Detect which cell encompasses the target text, then output its (x, y) center coordinate. 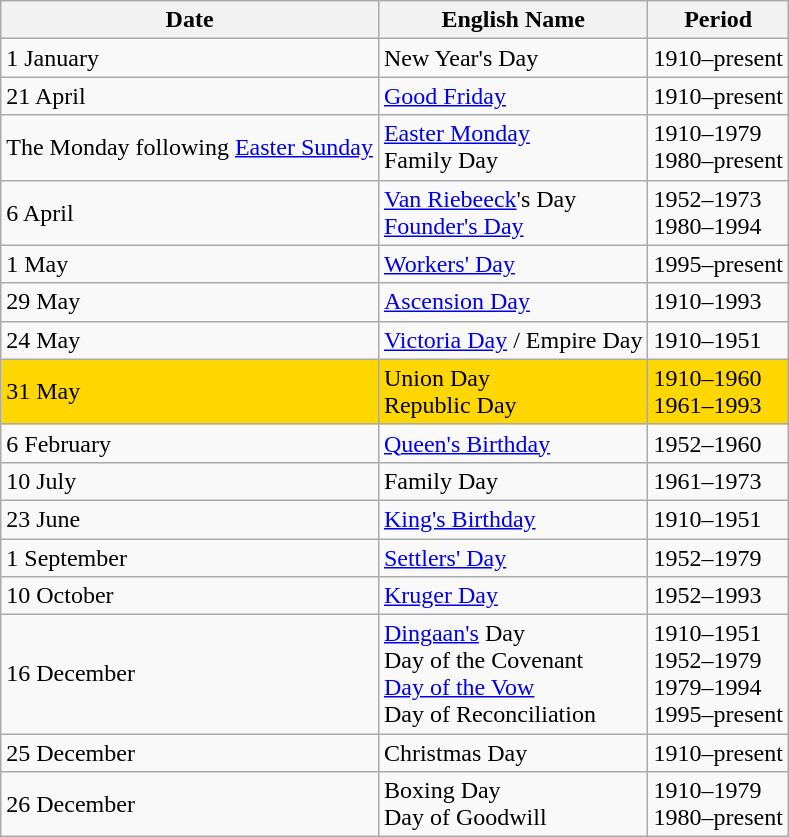
1952–1993 (718, 596)
1952–1960 (718, 443)
23 June (190, 519)
Boxing DayDay of Goodwill (513, 804)
1 May (190, 264)
1 September (190, 557)
Family Day (513, 481)
25 December (190, 753)
Van Riebeeck's DayFounder's Day (513, 212)
Settlers' Day (513, 557)
29 May (190, 302)
Workers' Day (513, 264)
King's Birthday (513, 519)
Period (718, 20)
New Year's Day (513, 58)
31 May (190, 392)
10 October (190, 596)
1 January (190, 58)
1952–19731980–1994 (718, 212)
Good Friday (513, 96)
English Name (513, 20)
6 April (190, 212)
1952–1979 (718, 557)
Christmas Day (513, 753)
Date (190, 20)
1910–19601961–1993 (718, 392)
Ascension Day (513, 302)
6 February (190, 443)
Easter MondayFamily Day (513, 148)
The Monday following Easter Sunday (190, 148)
Queen's Birthday (513, 443)
24 May (190, 340)
10 July (190, 481)
1995–present (718, 264)
Dingaan's DayDay of the CovenantDay of the VowDay of Reconciliation (513, 674)
Union DayRepublic Day (513, 392)
16 December (190, 674)
1961–1973 (718, 481)
Kruger Day (513, 596)
1910–1993 (718, 302)
26 December (190, 804)
21 April (190, 96)
1910–19511952–19791979–19941995–present (718, 674)
Victoria Day / Empire Day (513, 340)
